Locate the cell with the specified text and output its [X, Y] center coordinate. 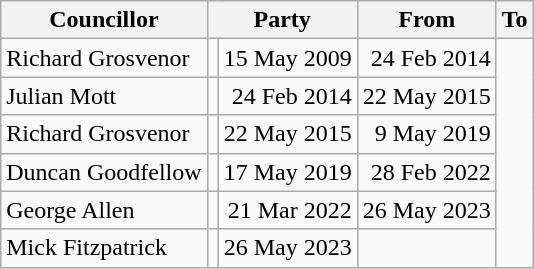
George Allen [104, 210]
To [514, 20]
Mick Fitzpatrick [104, 248]
Julian Mott [104, 96]
Councillor [104, 20]
15 May 2009 [288, 58]
From [426, 20]
17 May 2019 [288, 172]
28 Feb 2022 [426, 172]
Party [282, 20]
9 May 2019 [426, 134]
21 Mar 2022 [288, 210]
Duncan Goodfellow [104, 172]
